Locate the cell with the specified text and output its (x, y) center coordinate. 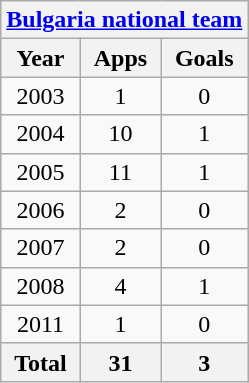
11 (120, 172)
3 (204, 362)
2004 (40, 134)
Total (40, 362)
2007 (40, 248)
4 (120, 286)
Goals (204, 58)
2006 (40, 210)
31 (120, 362)
2008 (40, 286)
Bulgaria national team (124, 20)
Apps (120, 58)
2005 (40, 172)
2011 (40, 324)
2003 (40, 96)
10 (120, 134)
Year (40, 58)
